Provide the (x, y) coordinate of the cell's center where the given text is located.  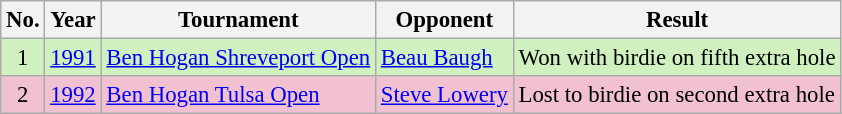
1992 (73, 95)
Tournament (238, 20)
1 (23, 58)
Won with birdie on fifth extra hole (677, 58)
2 (23, 95)
Beau Baugh (444, 58)
Ben Hogan Tulsa Open (238, 95)
No. (23, 20)
Year (73, 20)
Ben Hogan Shreveport Open (238, 58)
Steve Lowery (444, 95)
1991 (73, 58)
Opponent (444, 20)
Result (677, 20)
Lost to birdie on second extra hole (677, 95)
